Find where the given text appears and provide that cell's center as (x, y) coordinate. 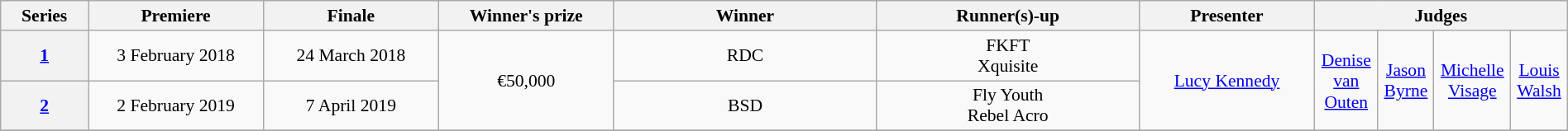
3 February 2018 (176, 56)
Fly YouthRebel Acro (1008, 105)
Denise van Outen (1346, 81)
Finale (351, 16)
Winner's prize (526, 16)
Michelle Visage (1472, 81)
Winner (745, 16)
€50,000 (526, 81)
Premiere (176, 16)
BSD (745, 105)
24 March 2018 (351, 56)
Judges (1441, 16)
FKFTXquisite (1008, 56)
RDC (745, 56)
2 February 2019 (176, 105)
Presenter (1227, 16)
Jason Byrne (1406, 81)
Runner(s)-up (1008, 16)
Lucy Kennedy (1227, 81)
1 (45, 56)
7 April 2019 (351, 105)
Louis Walsh (1539, 81)
2 (45, 105)
Series (45, 16)
